Extract the [x, y] coordinate from the center of the cell holding the provided text.  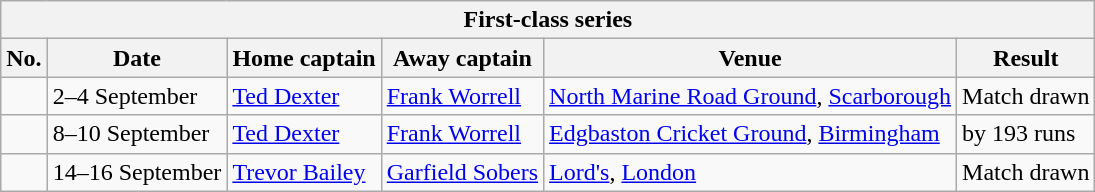
Home captain [304, 58]
Trevor Bailey [304, 172]
Edgbaston Cricket Ground, Birmingham [750, 134]
Date [137, 58]
North Marine Road Ground, Scarborough [750, 96]
Result [1026, 58]
First-class series [548, 20]
8–10 September [137, 134]
No. [24, 58]
by 193 runs [1026, 134]
Lord's, London [750, 172]
Venue [750, 58]
14–16 September [137, 172]
2–4 September [137, 96]
Away captain [462, 58]
Garfield Sobers [462, 172]
